Search for the cell housing the specified text and yield its (x, y) center coordinate. 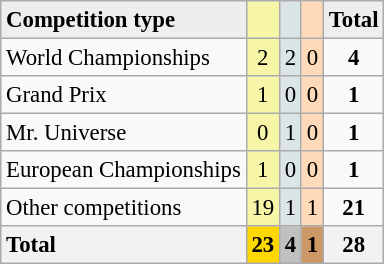
European Championships (124, 170)
28 (353, 245)
Other competitions (124, 208)
Competition type (124, 20)
19 (262, 208)
Grand Prix (124, 95)
21 (353, 208)
World Championships (124, 58)
23 (262, 245)
Mr. Universe (124, 133)
